Return (x, y) of the center of cell containing provided text 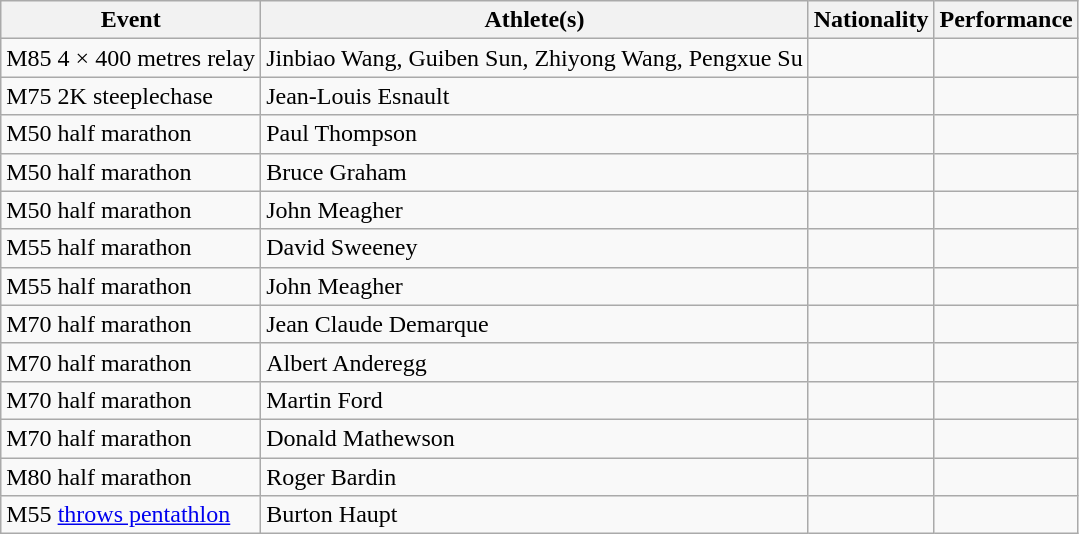
Donald Mathewson (535, 438)
Jean-Louis Esnault (535, 96)
Bruce Graham (535, 172)
Martin Ford (535, 400)
Athlete(s) (535, 20)
M75 2K steeplechase (131, 96)
M55 throws pentathlon (131, 515)
Paul Thompson (535, 134)
Nationality (871, 20)
M85 4 × 400 metres relay (131, 58)
Roger Bardin (535, 477)
Jean Claude Demarque (535, 324)
M80 half marathon (131, 477)
Performance (1006, 20)
Albert Anderegg (535, 362)
Jinbiao Wang, Guiben Sun, Zhiyong Wang, Pengxue Su (535, 58)
David Sweeney (535, 248)
Event (131, 20)
Burton Haupt (535, 515)
